Return [x, y] of the center of cell containing provided text 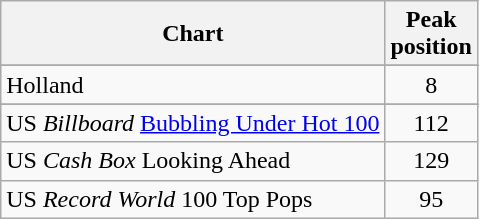
8 [431, 85]
129 [431, 161]
Holland [193, 85]
US Record World 100 Top Pops [193, 199]
US Billboard Bubbling Under Hot 100 [193, 123]
Peakposition [431, 34]
Chart [193, 34]
112 [431, 123]
95 [431, 199]
US Cash Box Looking Ahead [193, 161]
